Detect which cell encompasses the target text, then output its [x, y] center coordinate. 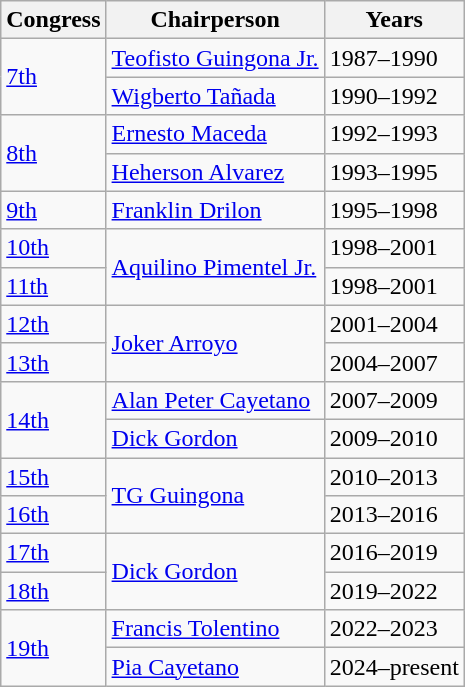
1995–1998 [394, 210]
1992–1993 [394, 134]
Heherson Alvarez [215, 172]
18th [54, 591]
2004–2007 [394, 362]
16th [54, 515]
Francis Tolentino [215, 629]
1987–1990 [394, 58]
1990–1992 [394, 96]
1993–1995 [394, 172]
TG Guingona [215, 496]
2009–2010 [394, 438]
15th [54, 477]
2007–2009 [394, 400]
11th [54, 286]
12th [54, 324]
10th [54, 248]
2013–2016 [394, 515]
Congress [54, 20]
7th [54, 77]
Chairperson [215, 20]
Aquilino Pimentel Jr. [215, 267]
2022–2023 [394, 629]
2019–2022 [394, 591]
Ernesto Maceda [215, 134]
Franklin Drilon [215, 210]
19th [54, 648]
2001–2004 [394, 324]
14th [54, 419]
2024–present [394, 667]
Alan Peter Cayetano [215, 400]
Teofisto Guingona Jr. [215, 58]
Wigberto Tañada [215, 96]
17th [54, 553]
2010–2013 [394, 477]
Years [394, 20]
9th [54, 210]
8th [54, 153]
Pia Cayetano [215, 667]
Joker Arroyo [215, 343]
13th [54, 362]
2016–2019 [394, 553]
